Provide the [x, y] coordinate of the cell's center where the given text is located.  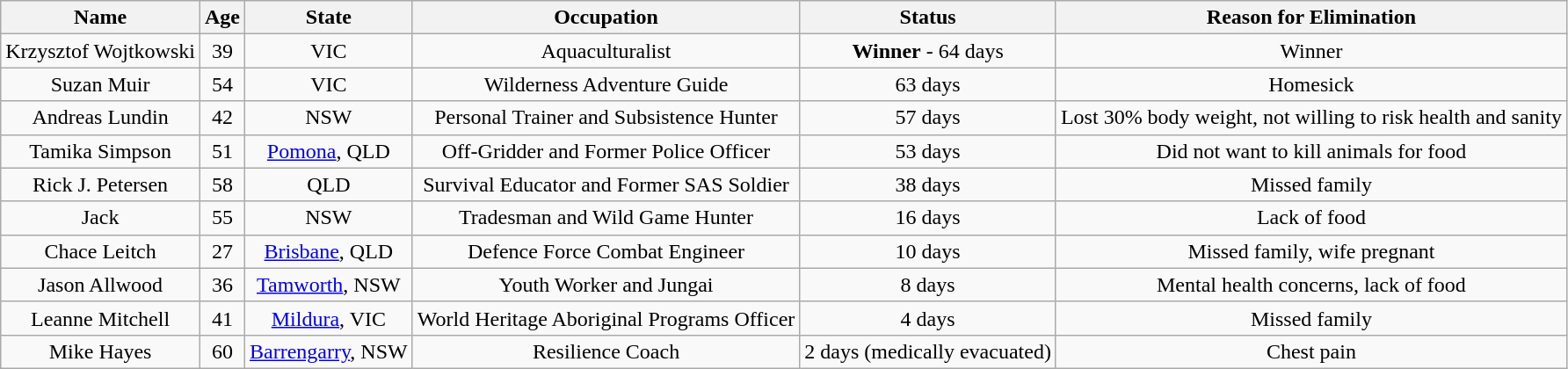
Age [221, 18]
Resilience Coach [606, 351]
10 days [928, 251]
60 [221, 351]
Occupation [606, 18]
Chest pain [1311, 351]
Defence Force Combat Engineer [606, 251]
Personal Trainer and Subsistence Hunter [606, 118]
2 days (medically evacuated) [928, 351]
Did not want to kill animals for food [1311, 151]
World Heritage Aboriginal Programs Officer [606, 318]
Tamworth, NSW [329, 285]
4 days [928, 318]
55 [221, 218]
Leanne Mitchell [100, 318]
Suzan Muir [100, 84]
39 [221, 51]
Missed family, wife pregnant [1311, 251]
Mental health concerns, lack of food [1311, 285]
Lost 30% body weight, not willing to risk health and sanity [1311, 118]
Tamika Simpson [100, 151]
Wilderness Adventure Guide [606, 84]
Mildura, VIC [329, 318]
State [329, 18]
54 [221, 84]
Reason for Elimination [1311, 18]
51 [221, 151]
Mike Hayes [100, 351]
Off-Gridder and Former Police Officer [606, 151]
Lack of food [1311, 218]
Chace Leitch [100, 251]
QLD [329, 184]
8 days [928, 285]
Tradesman and Wild Game Hunter [606, 218]
Pomona, QLD [329, 151]
Winner - 64 days [928, 51]
38 days [928, 184]
63 days [928, 84]
36 [221, 285]
Rick J. Petersen [100, 184]
Brisbane, QLD [329, 251]
Name [100, 18]
42 [221, 118]
53 days [928, 151]
57 days [928, 118]
Jack [100, 218]
Status [928, 18]
Aquaculturalist [606, 51]
58 [221, 184]
41 [221, 318]
Winner [1311, 51]
Youth Worker and Jungai [606, 285]
16 days [928, 218]
Survival Educator and Former SAS Soldier [606, 184]
Jason Allwood [100, 285]
Krzysztof Wojtkowski [100, 51]
Andreas Lundin [100, 118]
27 [221, 251]
Barrengarry, NSW [329, 351]
Homesick [1311, 84]
